Detect which cell encompasses the target text, then output its (x, y) center coordinate. 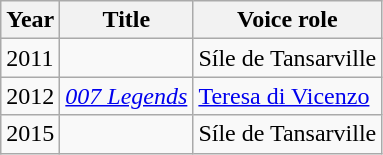
2012 (30, 96)
2015 (30, 134)
007 Legends (126, 96)
Voice role (288, 20)
Title (126, 20)
2011 (30, 58)
Year (30, 20)
Teresa di Vicenzo (288, 96)
